Return the [X, Y] coordinate for the center point of the cell that contains the specified text.  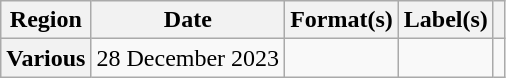
28 December 2023 [188, 58]
Label(s) [446, 20]
Region [46, 20]
Various [46, 58]
Date [188, 20]
Format(s) [342, 20]
